Return the (x, y) coordinate for the center point of the cell that contains the specified text.  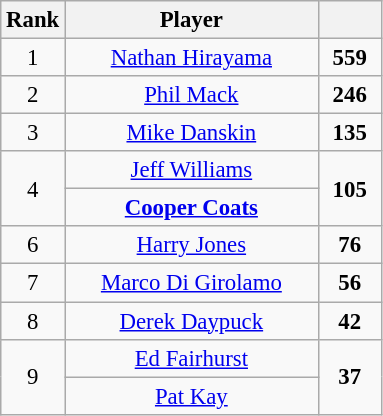
Cooper Coats (192, 208)
Harry Jones (192, 245)
Mike Danskin (192, 133)
135 (350, 133)
9 (33, 376)
Jeff Williams (192, 170)
3 (33, 133)
4 (33, 188)
Nathan Hirayama (192, 58)
Player (192, 20)
1 (33, 58)
6 (33, 245)
105 (350, 188)
Marco Di Girolamo (192, 283)
56 (350, 283)
37 (350, 376)
42 (350, 321)
2 (33, 95)
76 (350, 245)
559 (350, 58)
7 (33, 283)
Phil Mack (192, 95)
Ed Fairhurst (192, 358)
Derek Daypuck (192, 321)
Rank (33, 20)
8 (33, 321)
Pat Kay (192, 396)
246 (350, 95)
